Pinpoint the cell where the given text exists, returning its [x, y] midpoint coordinate. 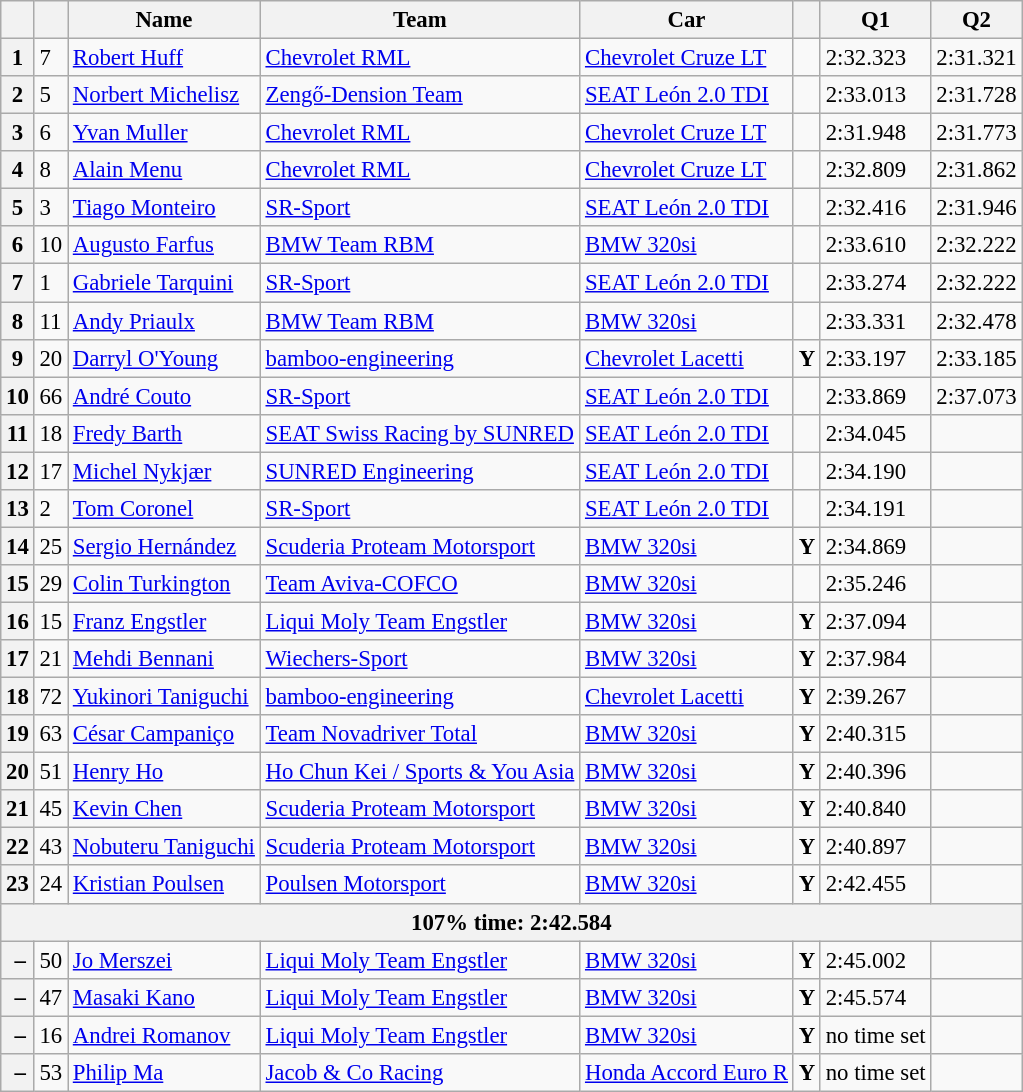
André Couto [164, 396]
Nobuteru Taniguchi [164, 847]
23 [18, 885]
2:40.840 [876, 809]
Gabriele Tarquini [164, 283]
2:34.191 [876, 509]
Michel Nykjær [164, 471]
2:31.728 [976, 95]
2:34.045 [876, 433]
Darryl O'Young [164, 358]
Ho Chun Kei / Sports & You Asia [420, 772]
Fredy Barth [164, 433]
Colin Turkington [164, 584]
Zengő-Dension Team [420, 95]
Q2 [976, 20]
43 [50, 847]
51 [50, 772]
47 [50, 997]
2:33.185 [976, 358]
2:33.610 [876, 245]
2:39.267 [876, 697]
Name [164, 20]
107% time: 2:42.584 [512, 922]
53 [50, 1073]
Honda Accord Euro R [687, 1073]
Jacob & Co Racing [420, 1073]
25 [50, 546]
2:31.321 [976, 58]
Yvan Muller [164, 133]
Andrei Romanov [164, 1035]
SEAT Swiss Racing by SUNRED [420, 433]
13 [18, 509]
2:32.809 [876, 170]
2:45.002 [876, 960]
Wiechers-Sport [420, 659]
22 [18, 847]
Tiago Monteiro [164, 208]
2:40.396 [876, 772]
Henry Ho [164, 772]
63 [50, 734]
50 [50, 960]
2:32.416 [876, 208]
Andy Priaulx [164, 321]
Jo Merszei [164, 960]
Yukinori Taniguchi [164, 697]
2:31.948 [876, 133]
45 [50, 809]
Alain Menu [164, 170]
Q1 [876, 20]
2:31.773 [976, 133]
2:37.984 [876, 659]
2:32.323 [876, 58]
2:45.574 [876, 997]
19 [18, 734]
Poulsen Motorsport [420, 885]
Franz Engstler [164, 621]
Car [687, 20]
2:34.869 [876, 546]
14 [18, 546]
2:33.274 [876, 283]
24 [50, 885]
12 [18, 471]
Team [420, 20]
Team Aviva-COFCO [420, 584]
Robert Huff [164, 58]
2:37.073 [976, 396]
Norbert Michelisz [164, 95]
4 [18, 170]
Sergio Hernández [164, 546]
2:40.897 [876, 847]
2:33.197 [876, 358]
Mehdi Bennani [164, 659]
2:31.862 [976, 170]
Philip Ma [164, 1073]
72 [50, 697]
Tom Coronel [164, 509]
66 [50, 396]
2:37.094 [876, 621]
2:35.246 [876, 584]
2:34.190 [876, 471]
César Campaniço [164, 734]
9 [18, 358]
2:33.869 [876, 396]
2:42.455 [876, 885]
29 [50, 584]
2:40.315 [876, 734]
2:32.478 [976, 321]
2:33.013 [876, 95]
SUNRED Engineering [420, 471]
Kristian Poulsen [164, 885]
2:31.946 [976, 208]
Augusto Farfus [164, 245]
Masaki Kano [164, 997]
Kevin Chen [164, 809]
2:33.331 [876, 321]
Team Novadriver Total [420, 734]
